Return (X, Y) of the center of cell containing provided text 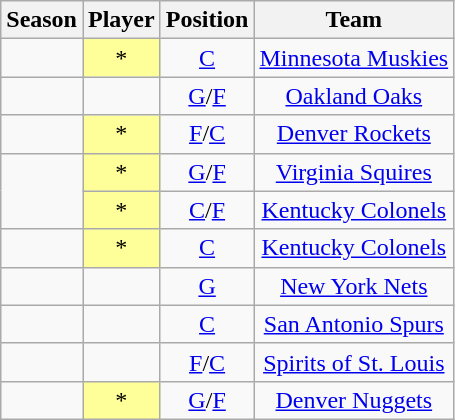
Virginia Squires (354, 172)
Season (42, 20)
New York Nets (354, 286)
Minnesota Muskies (354, 58)
Team (354, 20)
Denver Rockets (354, 134)
Denver Nuggets (354, 400)
C/F (207, 210)
Oakland Oaks (354, 96)
G (207, 286)
Player (121, 20)
Position (207, 20)
Spirits of St. Louis (354, 362)
San Antonio Spurs (354, 324)
